Search for the cell housing the specified text and yield its [x, y] center coordinate. 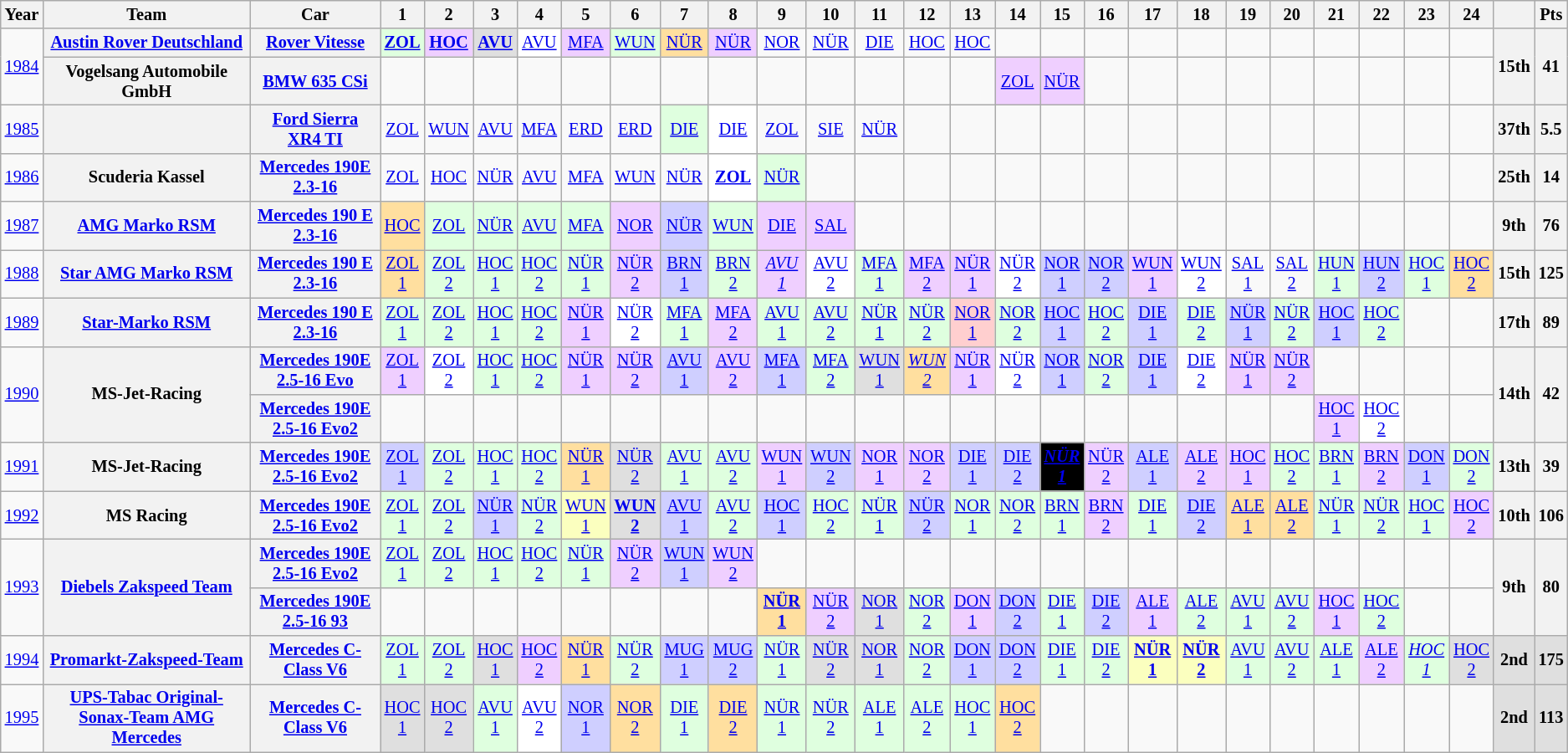
1986 [22, 177]
Mercedes 190E 2.5-16 Evo [314, 371]
24 [1472, 14]
14th [1514, 395]
18 [1201, 14]
BMW 635 CSi [314, 81]
1990 [22, 395]
8 [733, 14]
6 [636, 14]
SAL1 [1248, 274]
41 [1551, 67]
3 [495, 14]
1991 [22, 467]
1984 [22, 67]
Diebels Zakspeed Team [146, 587]
2 [448, 14]
1987 [22, 226]
39 [1551, 467]
5.5 [1551, 129]
10 [830, 14]
Team [146, 14]
HUN1 [1336, 274]
UPS-Tabac Original-Sonax-Team AMG Mercedes [146, 718]
13 [973, 14]
Year [22, 14]
17 [1152, 14]
1992 [22, 515]
16 [1106, 14]
25th [1514, 177]
1985 [22, 129]
MUG1 [684, 660]
SAL [830, 226]
Austin Rover Deutschland [146, 43]
Star-Marko RSM [146, 322]
MS Racing [146, 515]
106 [1551, 515]
9 [782, 14]
175 [1551, 660]
76 [1551, 226]
Ford Sierra XR4 TI [314, 129]
21 [1336, 14]
Mercedes 190E 2.5-16 93 [314, 612]
Pts [1551, 14]
SAL2 [1291, 274]
42 [1551, 395]
Star AMG Marko RSM [146, 274]
125 [1551, 274]
Scuderia Kassel [146, 177]
1989 [22, 322]
MUG2 [733, 660]
Vogelsang Automobile GmbH [146, 81]
15 [1062, 14]
80 [1551, 587]
89 [1551, 322]
4 [539, 14]
Rover Vitesse [314, 43]
AMG Marko RSM [146, 226]
1995 [22, 718]
HUN2 [1382, 274]
1988 [22, 274]
1994 [22, 660]
1993 [22, 587]
SIE [830, 129]
11 [879, 14]
12 [927, 14]
23 [1427, 14]
7 [684, 14]
113 [1551, 718]
22 [1382, 14]
19 [1248, 14]
Promarkt-Zakspeed-Team [146, 660]
1 [403, 14]
Mercedes 190E 2.3-16 [314, 177]
5 [585, 14]
10th [1514, 515]
13th [1514, 467]
17th [1514, 322]
20 [1291, 14]
37th [1514, 129]
Car [314, 14]
